Search for the cell housing the specified text and yield its [X, Y] center coordinate. 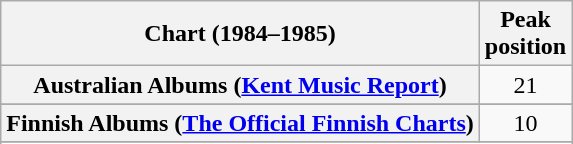
Australian Albums (Kent Music Report) [240, 85]
21 [525, 85]
10 [525, 123]
Chart (1984–1985) [240, 34]
Finnish Albums (The Official Finnish Charts) [240, 123]
Peakposition [525, 34]
